Return (x, y) of the center of cell containing provided text 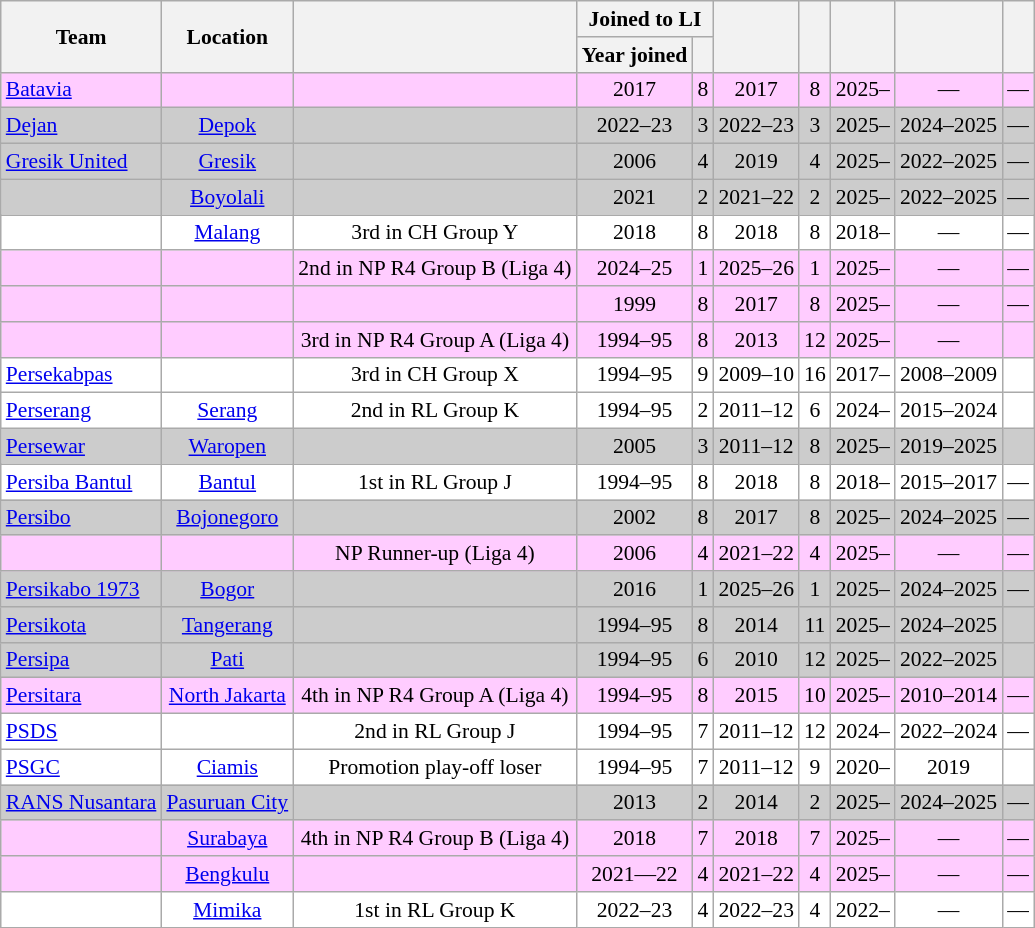
Bengkulu (227, 874)
Pasuruan City (227, 803)
16 (815, 375)
Bogor (227, 589)
3rd in NP R4 Group A (Liga 4) (434, 340)
3rd in CH Group Y (434, 233)
Persibo (82, 518)
Persitara (82, 696)
Malang (227, 233)
Joined to LI (646, 19)
PSGC (82, 767)
2008–2009 (948, 375)
Tangerang (227, 625)
Pati (227, 660)
Location (227, 36)
Batavia (82, 90)
Persiba Bantul (82, 482)
PSDS (82, 732)
10 (815, 696)
Serang (227, 411)
2015–2024 (948, 411)
Bantul (227, 482)
Dejan (82, 126)
2009–10 (756, 375)
RANS Nusantara (82, 803)
Perserang (82, 411)
Persipa (82, 660)
Persikota (82, 625)
Year joined (635, 55)
Gresik United (82, 162)
2005 (635, 447)
1st in RL Group K (434, 910)
2nd in RL Group J (434, 732)
2002 (635, 518)
Waropen (227, 447)
Gresik (227, 162)
11 (815, 625)
2010–2014 (948, 696)
3rd in CH Group X (434, 375)
4th in NP R4 Group B (Liga 4) (434, 839)
Depok (227, 126)
North Jakarta (227, 696)
Boyolali (227, 197)
2017– (863, 375)
Surabaya (227, 839)
2021 (635, 197)
2nd in NP R4 Group B (Liga 4) (434, 269)
4th in NP R4 Group A (Liga 4) (434, 696)
2022– (863, 910)
2nd in RL Group K (434, 411)
Persewar (82, 447)
NP Runner-up (Liga 4) (434, 554)
2015–2017 (948, 482)
1999 (635, 304)
2021—22 (635, 874)
Persikabo 1973 (82, 589)
1st in RL Group J (434, 482)
2016 (635, 589)
Bojonegoro (227, 518)
Ciamis (227, 767)
2024–25 (635, 269)
2022–2024 (948, 732)
2020– (863, 767)
Promotion play-off loser (434, 767)
Team (82, 36)
2015 (756, 696)
2019–2025 (948, 447)
Mimika (227, 910)
2010 (756, 660)
Persekabpas (82, 375)
